Detect which cell encompasses the target text, then output its (X, Y) center coordinate. 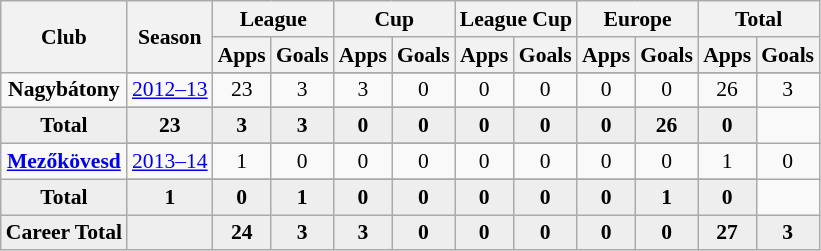
Nagybátony (64, 90)
Club (64, 36)
2013–14 (170, 162)
Season (170, 36)
Career Total (64, 233)
League Cup (516, 19)
Cup (394, 19)
27 (727, 233)
2012–13 (170, 90)
24 (242, 233)
Europe (638, 19)
Mezőkövesd (64, 162)
League (274, 19)
